Identify which cell holds the provided text, then report its (X, Y) central coordinate. 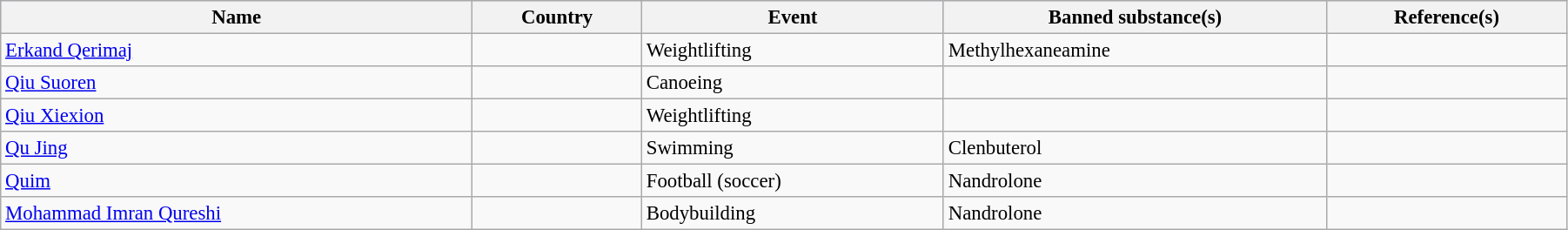
Quim (237, 181)
Reference(s) (1447, 17)
Banned substance(s) (1135, 17)
Football (soccer) (792, 181)
Clenbuterol (1135, 148)
Country (557, 17)
Name (237, 17)
Event (792, 17)
Swimming (792, 148)
Bodybuilding (792, 213)
Qiu Suoren (237, 83)
Mohammad Imran Qureshi (237, 213)
Methylhexaneamine (1135, 51)
Erkand Qerimaj (237, 51)
Qu Jing (237, 148)
Canoeing (792, 83)
Qiu Xiexion (237, 116)
